For the text-containing cell, return its midpoint in [X, Y] coordinate format. 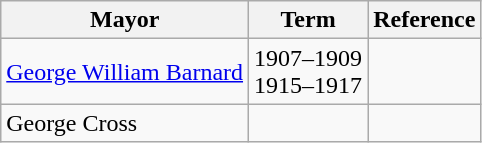
Term [308, 20]
George Cross [125, 123]
1907–19091915–1917 [308, 72]
Reference [424, 20]
Mayor [125, 20]
George William Barnard [125, 72]
